Identify which cell holds the provided text, then report its [X, Y] central coordinate. 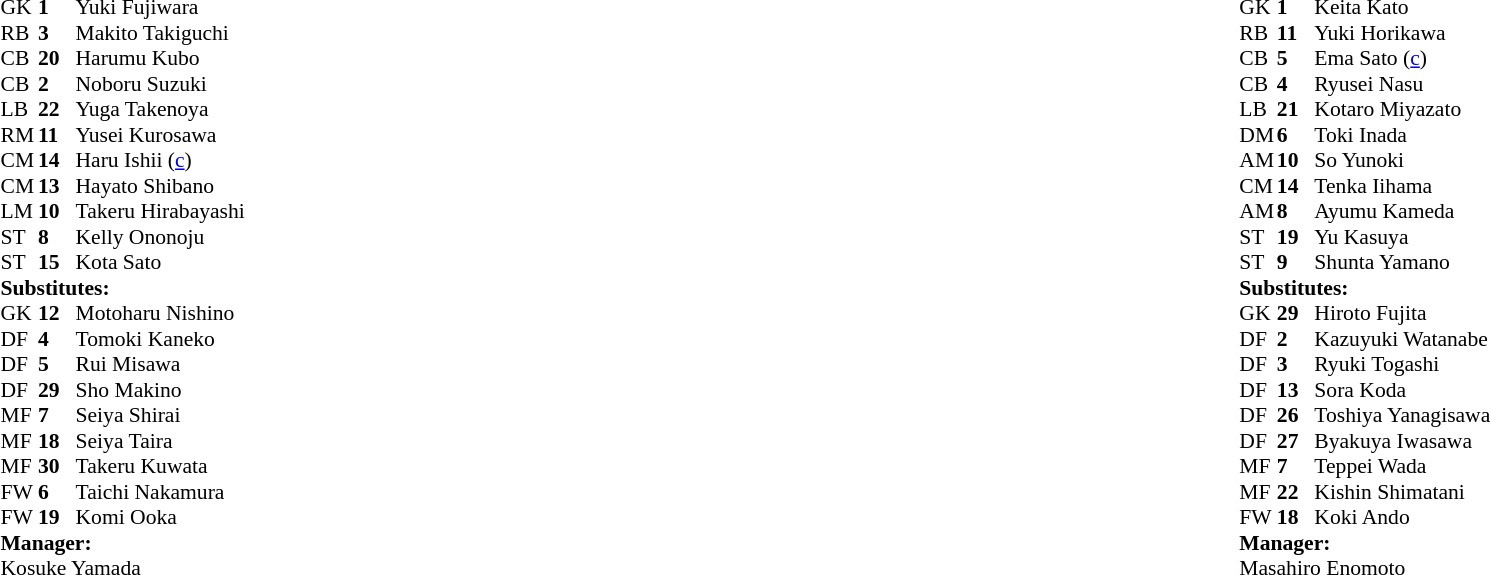
Seiya Taira [160, 441]
Motoharu Nishino [160, 313]
Yuga Takenoya [160, 109]
So Yunoki [1402, 161]
15 [57, 263]
27 [1296, 441]
Taichi Nakamura [160, 492]
26 [1296, 415]
20 [57, 59]
Sora Koda [1402, 390]
Sho Makino [160, 390]
Ayumu Kameda [1402, 211]
Koki Ando [1402, 517]
Shunta Yamano [1402, 263]
Toshiya Yanagisawa [1402, 415]
Ryusei Nasu [1402, 84]
Kotaro Miyazato [1402, 109]
Kishin Shimatani [1402, 492]
Hayato Shibano [160, 186]
30 [57, 467]
Seiya Shirai [160, 415]
Haru Ishii (c) [160, 161]
Kelly Ononoju [160, 237]
Tenka Iihama [1402, 186]
Rui Misawa [160, 365]
Yuki Horikawa [1402, 33]
Ema Sato (c) [1402, 59]
Yusei Kurosawa [160, 135]
Komi Ooka [160, 517]
LM [19, 211]
RM [19, 135]
21 [1296, 109]
DM [1258, 135]
Ryuki Togashi [1402, 365]
Toki Inada [1402, 135]
Harumu Kubo [160, 59]
Noboru Suzuki [160, 84]
Makito Takiguchi [160, 33]
Hiroto Fujita [1402, 313]
Yu Kasuya [1402, 237]
12 [57, 313]
Tomoki Kaneko [160, 339]
Kazuyuki Watanabe [1402, 339]
Byakuya Iwasawa [1402, 441]
9 [1296, 263]
Teppei Wada [1402, 467]
Takeru Kuwata [160, 467]
Takeru Hirabayashi [160, 211]
Kota Sato [160, 263]
